Locate the cell with the specified text and output its (x, y) center coordinate. 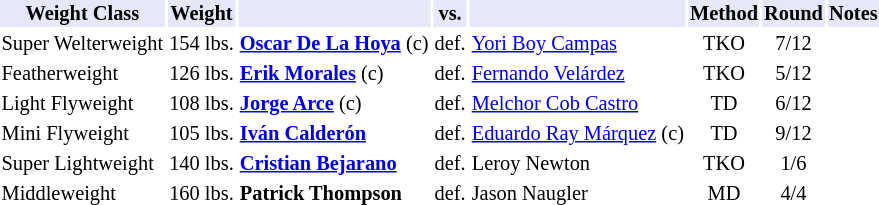
1/6 (793, 164)
Leroy Newton (578, 164)
140 lbs. (202, 164)
Super Lightweight (82, 164)
Cristian Bejarano (334, 164)
Weight Class (82, 14)
126 lbs. (202, 74)
Erik Morales (c) (334, 74)
105 lbs. (202, 134)
Yori Boy Campas (578, 44)
6/12 (793, 104)
Featherweight (82, 74)
Light Flyweight (82, 104)
Weight (202, 14)
Mini Flyweight (82, 134)
Iván Calderón (334, 134)
Notes (853, 14)
Melchor Cob Castro (578, 104)
9/12 (793, 134)
Method (724, 14)
Round (793, 14)
Eduardo Ray Márquez (c) (578, 134)
Jorge Arce (c) (334, 104)
Fernando Velárdez (578, 74)
vs. (450, 14)
108 lbs. (202, 104)
Super Welterweight (82, 44)
154 lbs. (202, 44)
7/12 (793, 44)
Oscar De La Hoya (c) (334, 44)
5/12 (793, 74)
